Return [X, Y] of the center of cell containing provided text 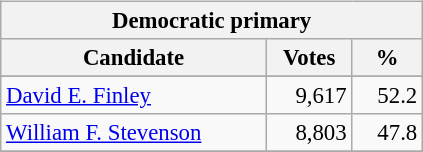
Democratic primary [212, 21]
David E. Finley [134, 96]
% [388, 58]
47.8 [388, 133]
9,617 [309, 96]
William F. Stevenson [134, 133]
Votes [309, 58]
8,803 [309, 133]
Candidate [134, 58]
52.2 [388, 96]
